Determine the [X, Y] coordinate at the center of the cell enclosing the given text.  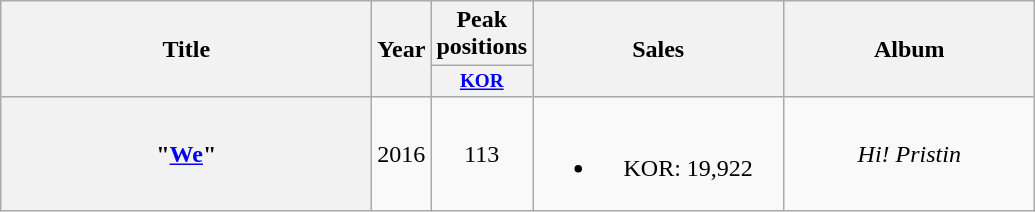
Hi! Pristin [910, 154]
Peak positions [482, 34]
Sales [658, 50]
2016 [402, 154]
KOR: 19,922 [658, 154]
Album [910, 50]
Year [402, 50]
113 [482, 154]
Title [186, 50]
KOR [482, 82]
"We" [186, 154]
